From the cell containing the given text, extract its center point as (x, y) coordinate. 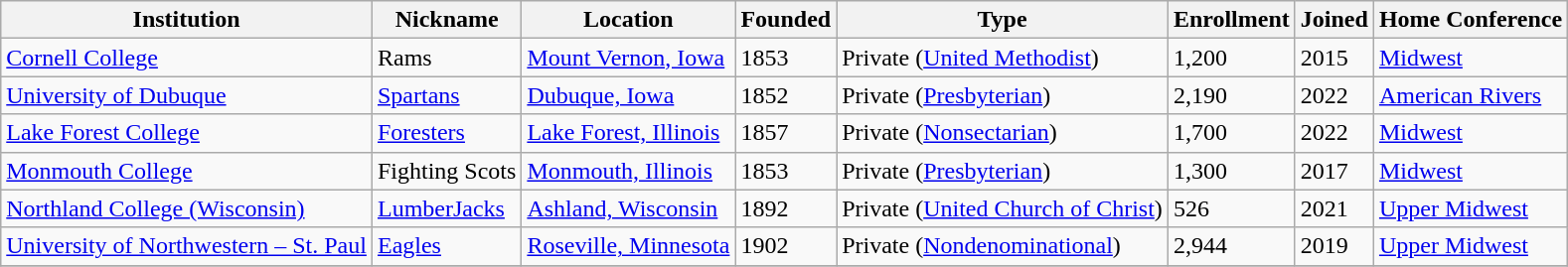
Eagles (446, 246)
Private (United Methodist) (1003, 58)
Monmouth College (187, 171)
Nickname (446, 20)
LumberJacks (446, 208)
Type (1003, 20)
2,944 (1231, 246)
Joined (1333, 20)
University of Northwestern – St. Paul (187, 246)
Home Conference (1471, 20)
2,190 (1231, 95)
Institution (187, 20)
526 (1231, 208)
University of Dubuque (187, 95)
2021 (1333, 208)
Private (Nonsectarian) (1003, 133)
1892 (786, 208)
Private (United Church of Christ) (1003, 208)
Rams (446, 58)
Northland College (Wisconsin) (187, 208)
Location (628, 20)
Fighting Scots (446, 171)
Private (Nondenominational) (1003, 246)
1902 (786, 246)
Monmouth, Illinois (628, 171)
Spartans (446, 95)
Lake Forest, Illinois (628, 133)
Mount Vernon, Iowa (628, 58)
Foresters (446, 133)
Enrollment (1231, 20)
1,700 (1231, 133)
2019 (1333, 246)
Lake Forest College (187, 133)
1,200 (1231, 58)
Ashland, Wisconsin (628, 208)
2017 (1333, 171)
Cornell College (187, 58)
1852 (786, 95)
1,300 (1231, 171)
Dubuque, Iowa (628, 95)
1857 (786, 133)
American Rivers (1471, 95)
Founded (786, 20)
Roseville, Minnesota (628, 246)
2015 (1333, 58)
